Return the [x, y] coordinate for the center point of the cell that contains the specified text.  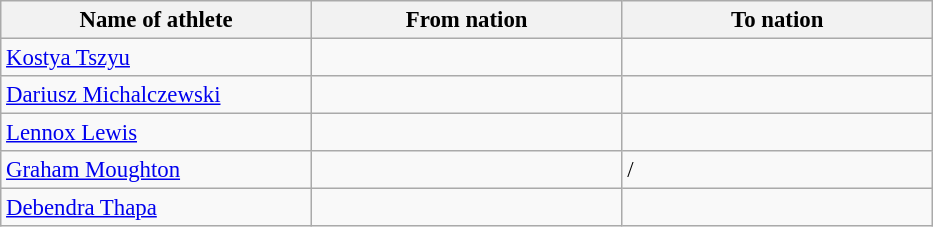
Lennox Lewis [156, 133]
Debendra Thapa [156, 208]
Kostya Tszyu [156, 58]
Graham Moughton [156, 170]
/ [778, 170]
To nation [778, 20]
Name of athlete [156, 20]
From nation [466, 20]
Dariusz Michalczewski [156, 95]
